Pinpoint the cell where the given text exists, returning its (x, y) midpoint coordinate. 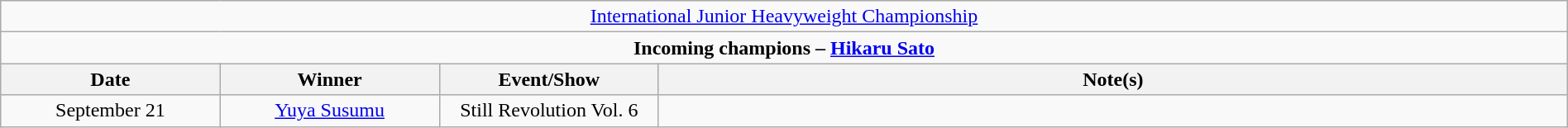
Incoming champions – Hikaru Sato (784, 48)
Event/Show (549, 79)
September 21 (111, 111)
Winner (329, 79)
International Junior Heavyweight Championship (784, 17)
Still Revolution Vol. 6 (549, 111)
Yuya Susumu (329, 111)
Note(s) (1113, 79)
Date (111, 79)
